Detect which cell encompasses the target text, then output its (X, Y) center coordinate. 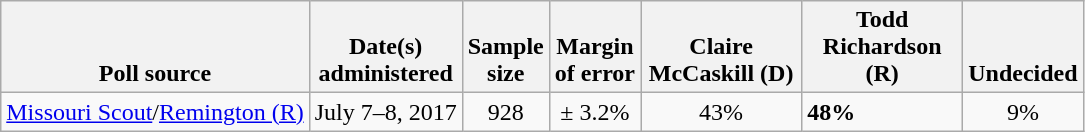
July 7–8, 2017 (386, 112)
Missouri Scout/Remington (R) (155, 112)
ClaireMcCaskill (D) (722, 47)
Undecided (1023, 47)
ToddRichardson (R) (882, 47)
48% (882, 112)
± 3.2% (594, 112)
43% (722, 112)
928 (506, 112)
Poll source (155, 47)
Date(s)administered (386, 47)
Samplesize (506, 47)
9% (1023, 112)
Marginof error (594, 47)
